Pinpoint the cell where the given text exists, returning its (X, Y) midpoint coordinate. 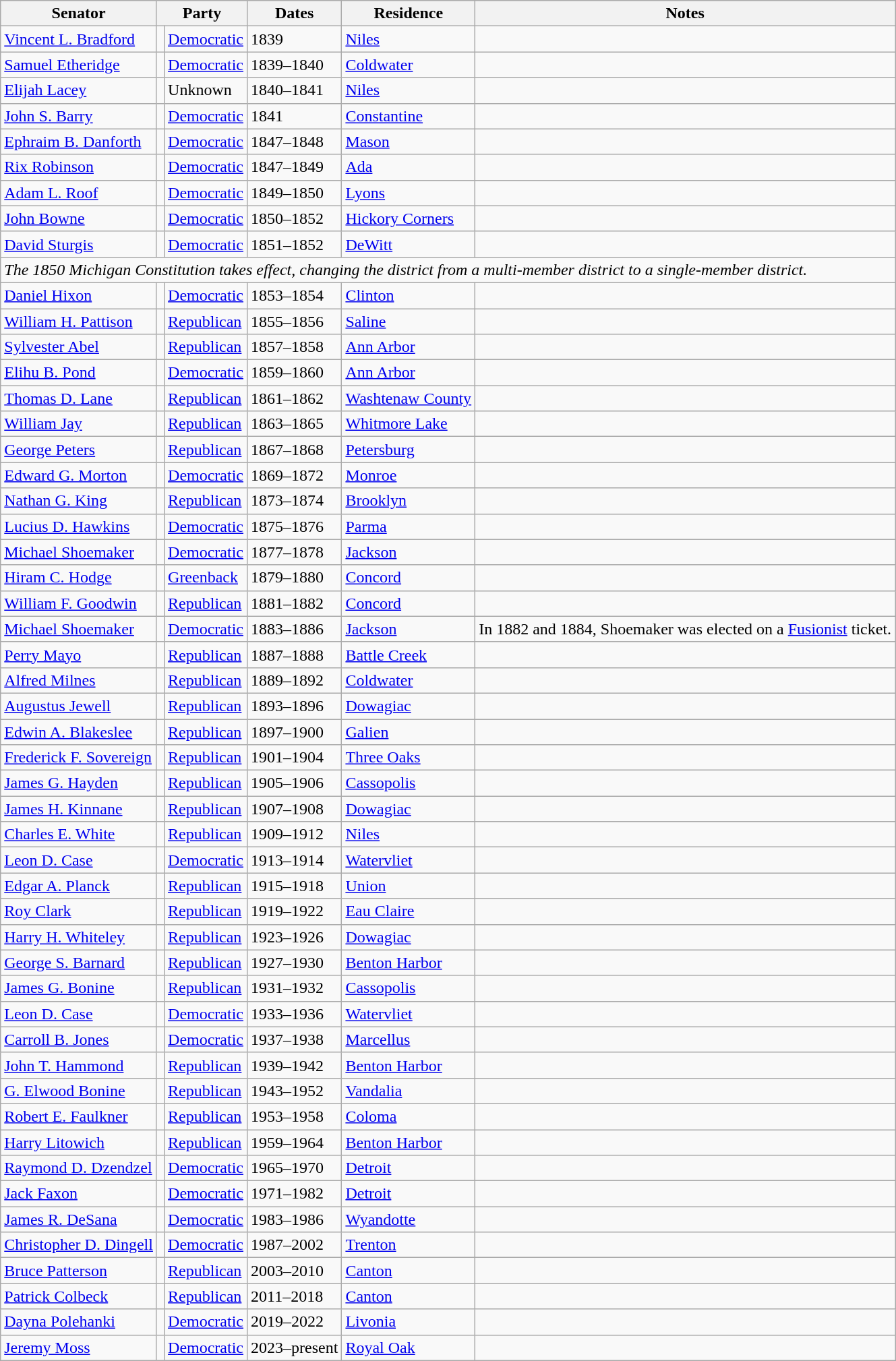
1937–1938 (295, 1039)
George S. Barnard (79, 963)
1905–1906 (295, 783)
2003–2010 (295, 1271)
DeWitt (409, 244)
1839–1840 (295, 65)
Augustus Jewell (79, 706)
G. Elwood Bonine (79, 1091)
Perry Mayo (79, 655)
Dayna Polehanki (79, 1322)
Thomas D. Lane (79, 398)
1909–1912 (295, 835)
1933–1936 (295, 1014)
Jeremy Moss (79, 1348)
1855–1856 (295, 322)
1863–1865 (295, 424)
Robert E. Faulkner (79, 1116)
1875–1876 (295, 526)
Rix Robinson (79, 167)
Three Oaks (409, 758)
Elihu B. Pond (79, 373)
1847–1849 (295, 167)
Lucius D. Hawkins (79, 526)
1987–2002 (295, 1245)
1867–1868 (295, 450)
1841 (295, 116)
Harry H. Whiteley (79, 937)
Dates (295, 13)
1879–1880 (295, 578)
Samuel Etheridge (79, 65)
Christopher D. Dingell (79, 1245)
Washtenaw County (409, 398)
1897–1900 (295, 731)
The 1850 Michigan Constitution takes effect, changing the district from a multi-member district to a single-member district. (448, 270)
1887–1888 (295, 655)
2023–present (295, 1348)
Trenton (409, 1245)
1939–1942 (295, 1065)
Frederick F. Sovereign (79, 758)
2019–2022 (295, 1322)
Bruce Patterson (79, 1271)
Hiram C. Hodge (79, 578)
1889–1892 (295, 680)
Jack Faxon (79, 1194)
1851–1852 (295, 244)
Ephraim B. Danforth (79, 142)
1943–1952 (295, 1091)
Monroe (409, 475)
Carroll B. Jones (79, 1039)
William Jay (79, 424)
1971–1982 (295, 1194)
Edgar A. Planck (79, 886)
1907–1908 (295, 809)
Ada (409, 167)
1877–1878 (295, 552)
1919–1922 (295, 911)
Raymond D. Dzendzel (79, 1168)
Battle Creek (409, 655)
James G. Bonine (79, 988)
Galien (409, 731)
Elijah Lacey (79, 90)
George Peters (79, 450)
1893–1896 (295, 706)
John T. Hammond (79, 1065)
1857–1858 (295, 347)
1850–1852 (295, 218)
Brooklyn (409, 501)
1839 (295, 39)
Unknown (206, 90)
Coloma (409, 1116)
1927–1930 (295, 963)
Senator (79, 13)
Lyons (409, 193)
William H. Pattison (79, 322)
1959–1964 (295, 1143)
1840–1841 (295, 90)
1859–1860 (295, 373)
Wyandotte (409, 1219)
1965–1970 (295, 1168)
Vincent L. Bradford (79, 39)
1883–1886 (295, 629)
James H. Kinnane (79, 809)
Adam L. Roof (79, 193)
1881–1882 (295, 603)
Edwin A. Blakeslee (79, 731)
1923–1926 (295, 937)
Royal Oak (409, 1348)
Eau Claire (409, 911)
Edward G. Morton (79, 475)
1953–1958 (295, 1116)
Charles E. White (79, 835)
Mason (409, 142)
1853–1854 (295, 295)
Nathan G. King (79, 501)
Vandalia (409, 1091)
Harry Litowich (79, 1143)
John Bowne (79, 218)
1913–1914 (295, 860)
John S. Barry (79, 116)
Greenback (206, 578)
1983–1986 (295, 1219)
Roy Clark (79, 911)
Hickory Corners (409, 218)
1849–1850 (295, 193)
William F. Goodwin (79, 603)
Union (409, 886)
In 1882 and 1884, Shoemaker was elected on a Fusionist ticket. (685, 629)
James G. Hayden (79, 783)
Residence (409, 13)
Marcellus (409, 1039)
Daniel Hixon (79, 295)
1869–1872 (295, 475)
1901–1904 (295, 758)
Patrick Colbeck (79, 1296)
1915–1918 (295, 886)
Sylvester Abel (79, 347)
Parma (409, 526)
James R. DeSana (79, 1219)
1931–1932 (295, 988)
Saline (409, 322)
David Sturgis (79, 244)
Clinton (409, 295)
Notes (685, 13)
2011–2018 (295, 1296)
1847–1848 (295, 142)
Party (202, 13)
1873–1874 (295, 501)
Constantine (409, 116)
Livonia (409, 1322)
Alfred Milnes (79, 680)
Petersburg (409, 450)
1861–1862 (295, 398)
Whitmore Lake (409, 424)
